Scan for the cell matching the given text and deliver its [x, y] coordinate at center. 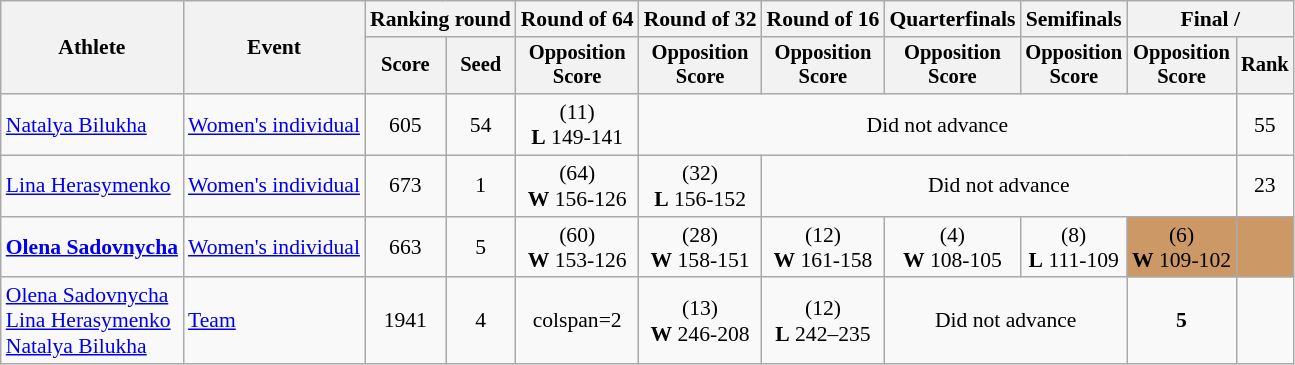
(6)W 109-102 [1182, 248]
55 [1265, 124]
Quarterfinals [952, 19]
1 [481, 186]
colspan=2 [578, 322]
(12)W 161-158 [822, 248]
23 [1265, 186]
Round of 32 [700, 19]
Event [274, 48]
Team [274, 322]
Athlete [92, 48]
(12)L 242–235 [822, 322]
1941 [406, 322]
(11)L 149-141 [578, 124]
Ranking round [440, 19]
605 [406, 124]
Semifinals [1074, 19]
54 [481, 124]
Seed [481, 66]
(32)L 156-152 [700, 186]
(28)W 158-151 [700, 248]
Rank [1265, 66]
(4)W 108-105 [952, 248]
673 [406, 186]
4 [481, 322]
Lina Herasymenko [92, 186]
Final / [1210, 19]
Natalya Bilukha [92, 124]
Round of 16 [822, 19]
Olena SadovnychaLina HerasymenkoNatalya Bilukha [92, 322]
(64)W 156-126 [578, 186]
(13)W 246-208 [700, 322]
(8)L 111-109 [1074, 248]
663 [406, 248]
(60)W 153-126 [578, 248]
Round of 64 [578, 19]
Olena Sadovnycha [92, 248]
Score [406, 66]
